Scan for the cell matching the given text and deliver its (X, Y) coordinate at center. 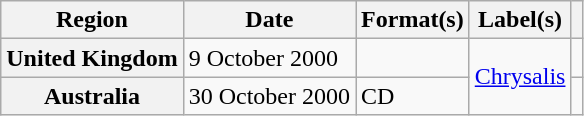
9 October 2000 (269, 58)
Chrysalis (520, 77)
Format(s) (413, 20)
Date (269, 20)
United Kingdom (92, 58)
Australia (92, 96)
Region (92, 20)
Label(s) (520, 20)
CD (413, 96)
30 October 2000 (269, 96)
